Determine the (x, y) coordinate at the center of the cell enclosing the given text.  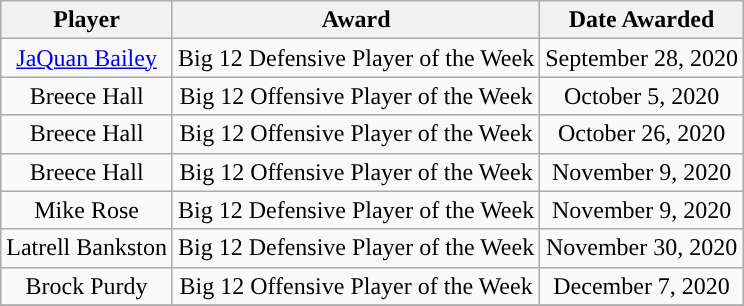
October 5, 2020 (642, 96)
September 28, 2020 (642, 58)
Award (356, 20)
Brock Purdy (87, 286)
Date Awarded (642, 20)
December 7, 2020 (642, 286)
JaQuan Bailey (87, 58)
October 26, 2020 (642, 134)
Latrell Bankston (87, 248)
November 30, 2020 (642, 248)
Mike Rose (87, 210)
Player (87, 20)
